Identify which cell holds the provided text, then report its [x, y] central coordinate. 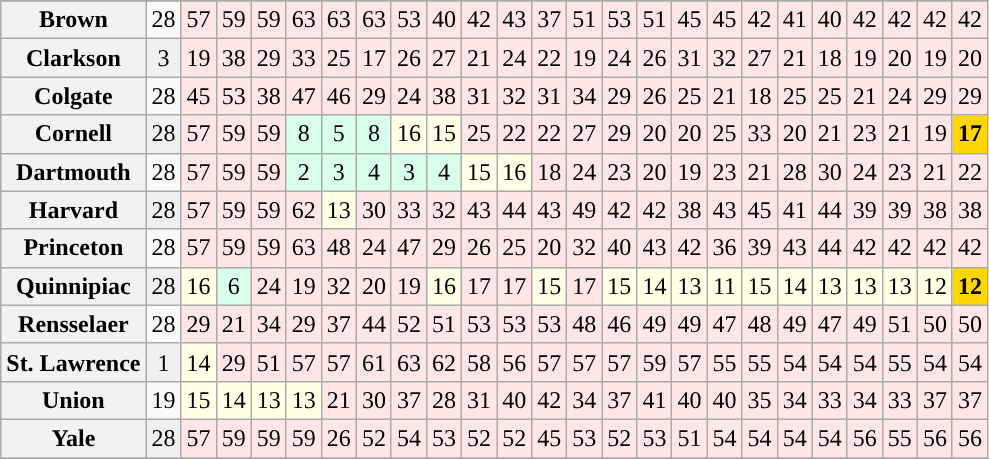
61 [374, 362]
Yale [74, 438]
Brown [74, 20]
36 [724, 248]
Dartmouth [74, 172]
6 [234, 286]
5 [338, 134]
35 [760, 400]
Harvard [74, 210]
St. Lawrence [74, 362]
Clarkson [74, 58]
Colgate [74, 96]
58 [480, 362]
11 [724, 286]
Cornell [74, 134]
Rensselaer [74, 324]
Princeton [74, 248]
Union [74, 400]
1 [164, 362]
Quinnipiac [74, 286]
2 [304, 172]
